Identify which cell holds the provided text, then report its (x, y) central coordinate. 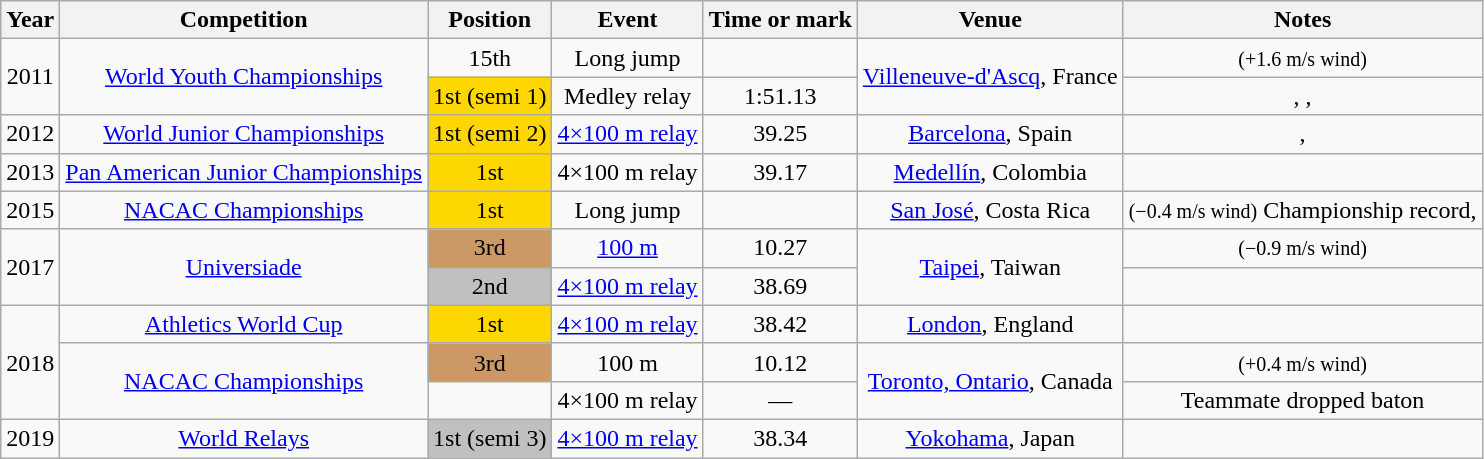
38.42 (780, 324)
38.69 (780, 286)
2012 (30, 134)
(−0.9 m/s wind) (1302, 248)
2011 (30, 77)
(−0.4 m/s wind) Championship record, (1302, 210)
Pan American Junior Championships (244, 172)
Villeneuve-d'Ascq, France (990, 77)
1st (semi 1) (490, 96)
Position (490, 20)
2017 (30, 267)
2018 (30, 362)
Toronto, Ontario, Canada (990, 381)
Teammate dropped baton (1302, 400)
Barcelona, Spain (990, 134)
Universiade (244, 267)
Venue (990, 20)
10.12 (780, 362)
Year (30, 20)
38.34 (780, 438)
10.27 (780, 248)
, (1302, 134)
Medley relay (628, 96)
2019 (30, 438)
— (780, 400)
39.25 (780, 134)
Medellín, Colombia (990, 172)
Yokohama, Japan (990, 438)
Event (628, 20)
, , (1302, 96)
1st (semi 3) (490, 438)
39.17 (780, 172)
15th (490, 58)
Athletics World Cup (244, 324)
World Relays (244, 438)
Taipei, Taiwan (990, 267)
Notes (1302, 20)
San José, Costa Rica (990, 210)
2013 (30, 172)
(+1.6 m/s wind) (1302, 58)
2nd (490, 286)
(+0.4 m/s wind) (1302, 362)
London, England (990, 324)
World Junior Championships (244, 134)
Competition (244, 20)
2015 (30, 210)
Time or mark (780, 20)
World Youth Championships (244, 77)
1:51.13 (780, 96)
1st (semi 2) (490, 134)
